Locate the cell with the specified text and output its (x, y) center coordinate. 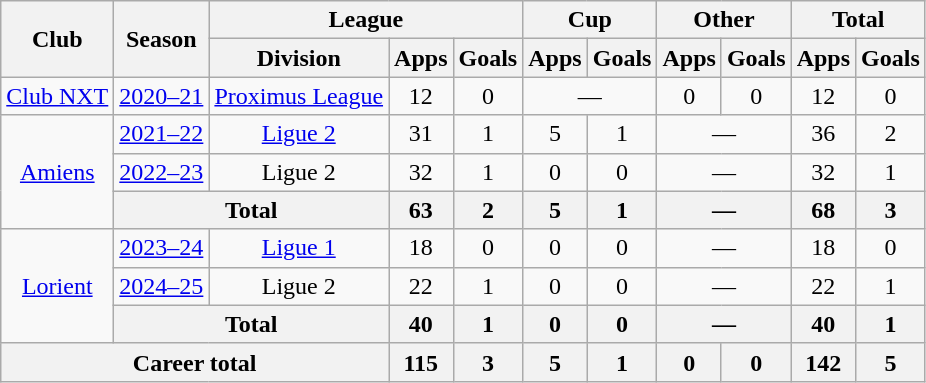
63 (421, 210)
Ligue 1 (299, 248)
36 (823, 134)
Division (299, 58)
Career total (195, 362)
Amiens (58, 172)
Proximus League (299, 96)
Cup (590, 20)
Other (724, 20)
Lorient (58, 286)
142 (823, 362)
2021–22 (162, 134)
2020–21 (162, 96)
2023–24 (162, 248)
Club NXT (58, 96)
2022–23 (162, 172)
115 (421, 362)
68 (823, 210)
31 (421, 134)
2024–25 (162, 286)
Club (58, 39)
Season (162, 39)
League (366, 20)
